Return (X, Y) of the center of cell containing provided text 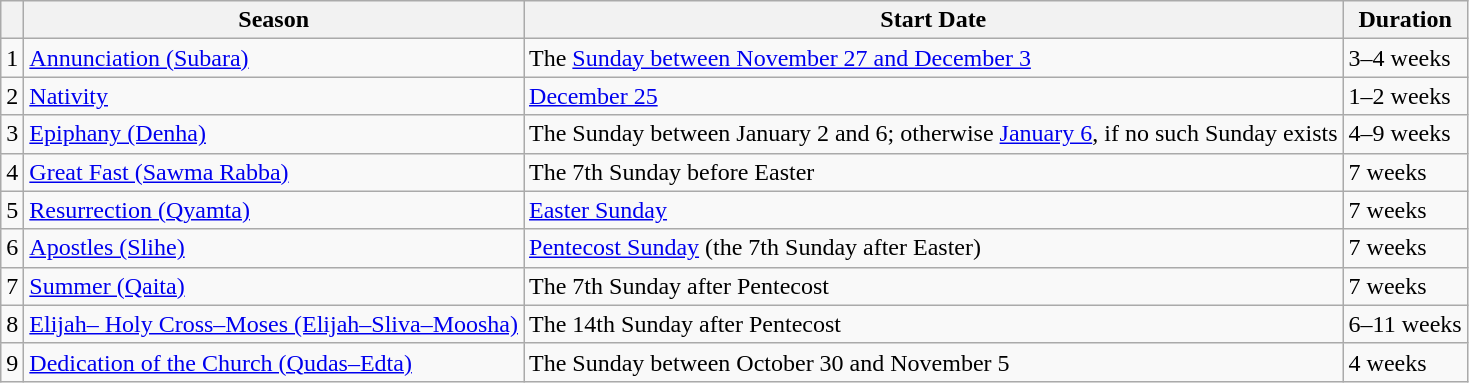
Nativity (274, 96)
Season (274, 20)
4 weeks (1405, 362)
Apostles (Slihe) (274, 248)
1–2 weeks (1405, 96)
The 7th Sunday after Pentecost (934, 286)
Elijah– Holy Cross–Moses (Elijah–Sliva–Moosha) (274, 324)
The 14th Sunday after Pentecost (934, 324)
1 (12, 58)
Dedication of the Church (Qudas–Edta) (274, 362)
8 (12, 324)
Summer (Qaita) (274, 286)
The Sunday between October 30 and November 5 (934, 362)
2 (12, 96)
The Sunday between January 2 and 6; otherwise January 6, if no such Sunday exists (934, 134)
3 (12, 134)
Resurrection (Qyamta) (274, 210)
6–11 weeks (1405, 324)
December 25 (934, 96)
7 (12, 286)
3–4 weeks (1405, 58)
Easter Sunday (934, 210)
Pentecost Sunday (the 7th Sunday after Easter) (934, 248)
The Sunday between November 27 and December 3 (934, 58)
Epiphany (Denha) (274, 134)
Start Date (934, 20)
Duration (1405, 20)
6 (12, 248)
The 7th Sunday before Easter (934, 172)
4 (12, 172)
Annunciation (Subara) (274, 58)
Great Fast (Sawma Rabba) (274, 172)
5 (12, 210)
4–9 weeks (1405, 134)
9 (12, 362)
